Search for the cell housing the specified text and yield its [X, Y] center coordinate. 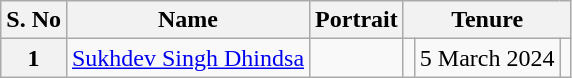
Tenure [487, 20]
1 [34, 58]
Sukhdev Singh Dhindsa [188, 58]
Portrait [357, 20]
Name [188, 20]
5 March 2024 [487, 58]
S. No [34, 20]
